Pinpoint the cell where the given text exists, returning its (X, Y) midpoint coordinate. 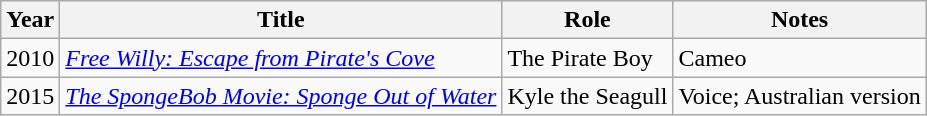
Role (588, 20)
2015 (30, 96)
Free Willy: Escape from Pirate's Cove (281, 58)
2010 (30, 58)
The Pirate Boy (588, 58)
The SpongeBob Movie: Sponge Out of Water (281, 96)
Notes (800, 20)
Kyle the Seagull (588, 96)
Cameo (800, 58)
Voice; Australian version (800, 96)
Title (281, 20)
Year (30, 20)
